Provide the [X, Y] coordinate of the cell's center where the given text is located.  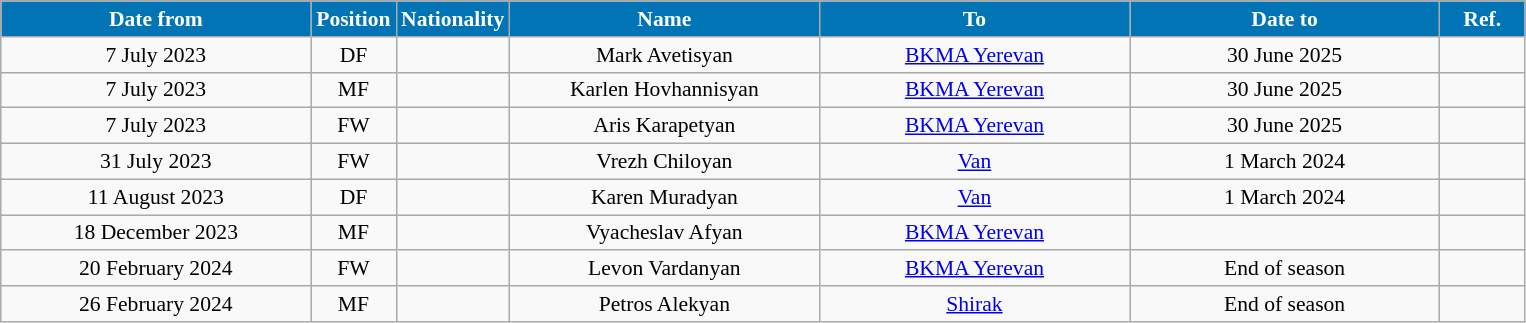
Shirak [974, 304]
Karen Muradyan [664, 197]
Karlen Hovhannisyan [664, 90]
Aris Karapetyan [664, 126]
Name [664, 19]
Levon Vardanyan [664, 269]
20 February 2024 [156, 269]
Nationality [452, 19]
Petros Alekyan [664, 304]
31 July 2023 [156, 162]
18 December 2023 [156, 233]
Mark Avetisyan [664, 55]
To [974, 19]
Position [354, 19]
Vyacheslav Afyan [664, 233]
Ref. [1482, 19]
Date from [156, 19]
Vrezh Chiloyan [664, 162]
26 February 2024 [156, 304]
11 August 2023 [156, 197]
Date to [1285, 19]
